Extract the [x, y] coordinate from the center of the cell holding the provided text.  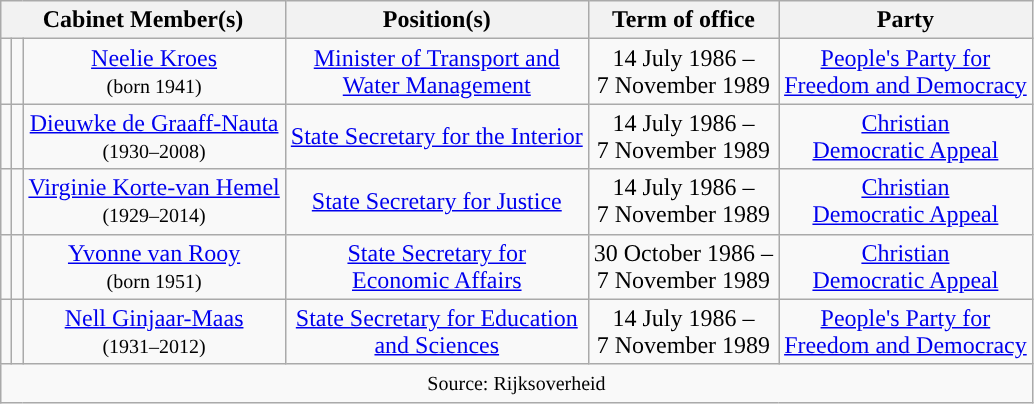
Nell Ginjaar-Maas (1931–2012) [154, 332]
Yvonne van Rooy (born 1951) [154, 266]
Neelie Kroes (born 1941) [154, 72]
Term of office [683, 20]
Party [906, 20]
30 October 1986 – 7 November 1989 [683, 266]
State Secretary for Education and Sciences [436, 332]
State Secretary for Justice [436, 202]
State Secretary for the Interior [436, 136]
Cabinet Member(s) [144, 20]
Source: Rijksoverheid [516, 383]
Position(s) [436, 20]
Virginie Korte-van Hemel (1929–2014) [154, 202]
State Secretary for Economic Affairs [436, 266]
Minister of Transport and Water Management [436, 72]
Dieuwke de Graaff-Nauta (1930–2008) [154, 136]
